Return the [x, y] coordinate for the center point of the cell that contains the specified text.  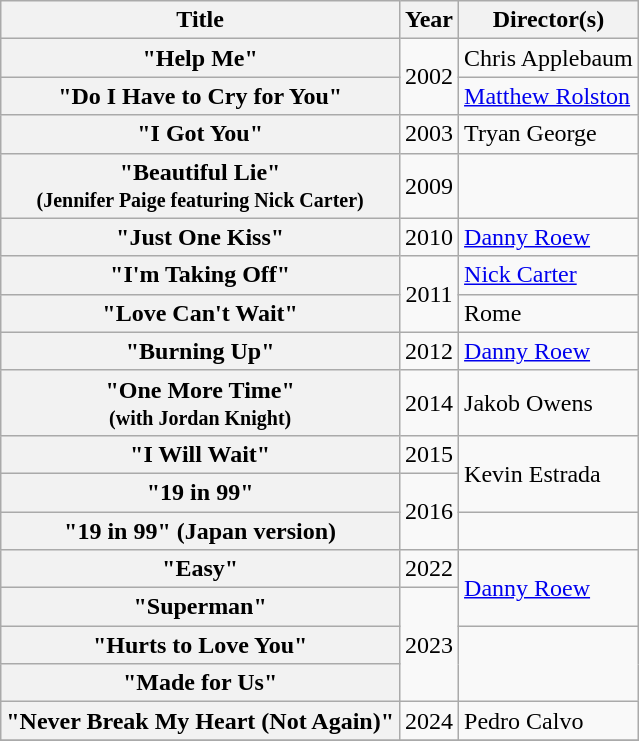
"Easy" [200, 569]
2023 [428, 645]
Tryan George [549, 134]
2022 [428, 569]
"Just One Kiss" [200, 237]
"Never Break My Heart (Not Again)" [200, 721]
Jakob Owens [549, 402]
Pedro Calvo [549, 721]
Nick Carter [549, 275]
"Superman" [200, 607]
2011 [428, 294]
2010 [428, 237]
"Made for Us" [200, 683]
Kevin Estrada [549, 473]
"Burning Up" [200, 351]
Matthew Rolston [549, 96]
2012 [428, 351]
"Do I Have to Cry for You" [200, 96]
Year [428, 20]
"Love Can't Wait" [200, 313]
Director(s) [549, 20]
"Help Me" [200, 58]
"I Will Wait" [200, 454]
"One More Time"(with Jordan Knight) [200, 402]
2009 [428, 186]
"19 in 99" [200, 492]
2002 [428, 77]
"I'm Taking Off" [200, 275]
Chris Applebaum [549, 58]
2003 [428, 134]
"19 in 99" (Japan version) [200, 531]
2016 [428, 511]
2015 [428, 454]
Rome [549, 313]
2024 [428, 721]
2014 [428, 402]
Title [200, 20]
"Beautiful Lie"(Jennifer Paige featuring Nick Carter) [200, 186]
"Hurts to Love You" [200, 645]
"I Got You" [200, 134]
